Find where the given text appears and provide that cell's center as [x, y] coordinate. 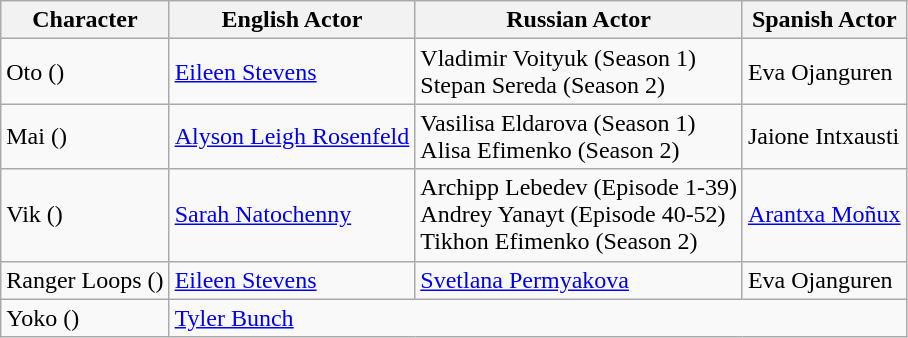
Mai () [85, 136]
Spanish Actor [824, 20]
Vladimir Voityuk (Season 1)Stepan Sereda (Season 2) [579, 72]
Vik () [85, 215]
Jaione Intxausti [824, 136]
Sarah Natochenny [292, 215]
Tyler Bunch [538, 318]
Vasilisa Eldarova (Season 1)Alisa Efimenko (Season 2) [579, 136]
Archipp Lebedev (Episode 1-39)Andrey Yanayt (Episode 40-52)Tikhon Efimenko (Season 2) [579, 215]
Svetlana Permyakova [579, 280]
Russian Actor [579, 20]
Alyson Leigh Rosenfeld [292, 136]
Arantxa Moñux [824, 215]
Oto () [85, 72]
Ranger Loops () [85, 280]
Character [85, 20]
English Actor [292, 20]
Yoko () [85, 318]
